Find where the given text appears and provide that cell's center as [x, y] coordinate. 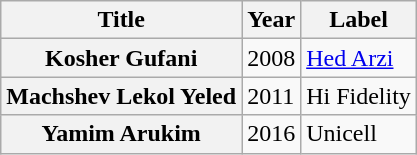
Label [359, 20]
Hed Arzi [359, 58]
Hi Fidelity [359, 96]
Title [122, 20]
Yamim Arukim [122, 134]
Year [272, 20]
2011 [272, 96]
Unicell [359, 134]
Kosher Gufani [122, 58]
2016 [272, 134]
Machshev Lekol Yeled [122, 96]
2008 [272, 58]
